Find where the given text appears and provide that cell's center as (x, y) coordinate. 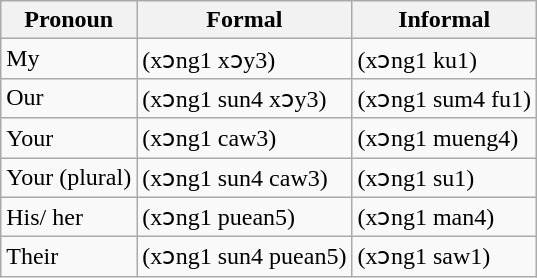
(xɔng1 su1) (444, 178)
Your (plural) (69, 178)
Formal (244, 20)
(xɔng1 caw3) (244, 138)
(xɔng1 sun4 puean5) (244, 257)
Our (69, 98)
(xɔng1 saw1) (444, 257)
(xɔng1 puean5) (244, 217)
My (69, 59)
(xɔng1 ku1) (444, 59)
His/ her (69, 217)
(xɔng1 sum4 fu1) (444, 98)
(xɔng1 man4) (444, 217)
(xɔng1 sun4 xɔy3) (244, 98)
(xɔng1 mueng4) (444, 138)
(xɔng1 xɔy3) (244, 59)
Pronoun (69, 20)
Their (69, 257)
Informal (444, 20)
Your (69, 138)
(xɔng1 sun4 caw3) (244, 178)
